Identify which cell holds the provided text, then report its (x, y) central coordinate. 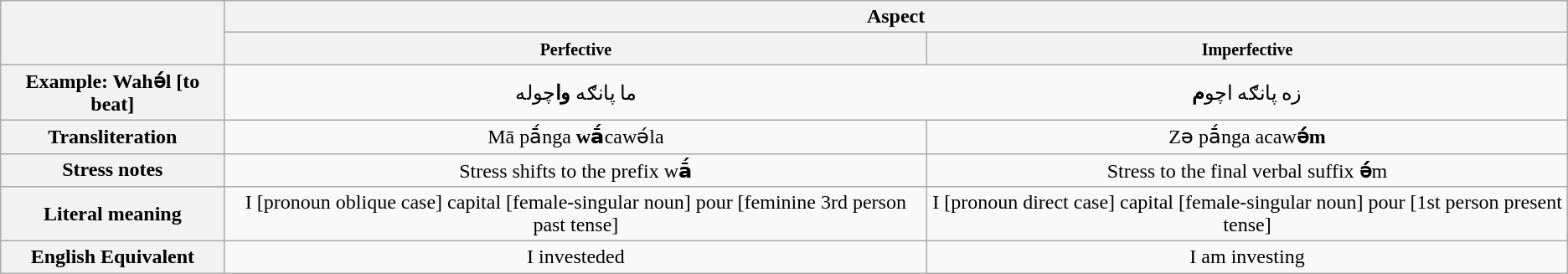
Perfective (576, 49)
I am investing (1247, 257)
I [pronoun oblique case] capital [female-singular noun] pour [feminine 3rd person past tense] (576, 215)
Zə pā́nga acawə́m (1247, 137)
Transliteration (112, 137)
ما پانګه واچوله (576, 92)
English Equivalent (112, 257)
I investeded (576, 257)
زه پانګه اچوم (1247, 92)
Example: Wahə́l [to beat] (112, 92)
Literal meaning (112, 215)
Mā pā́nga wā́cawə́la (576, 137)
I [pronoun direct case] capital [female-singular noun] pour [1st person present tense] (1247, 215)
Stress to the final verbal suffix ə́m (1247, 170)
Stress shifts to the prefix wā́ (576, 170)
Aspect (896, 17)
Imperfective (1247, 49)
Stress notes (112, 170)
